Scan for the cell matching the given text and deliver its (x, y) coordinate at center. 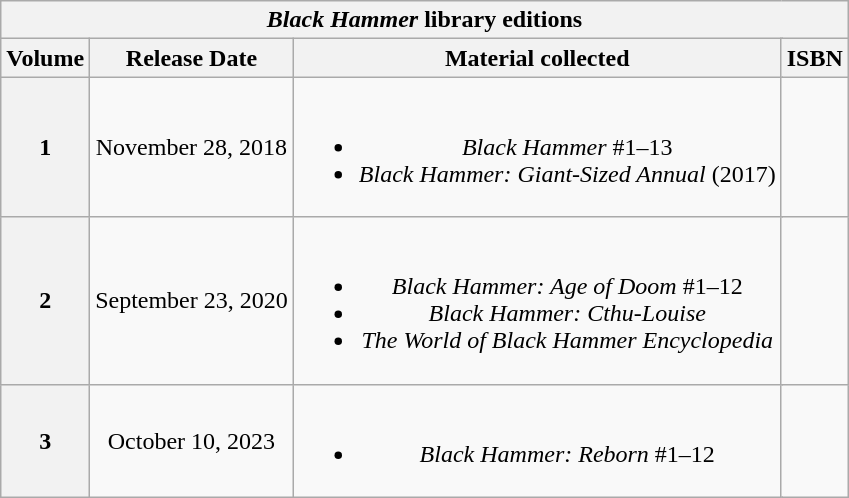
ISBN (814, 58)
November 28, 2018 (192, 147)
Black Hammer: Reborn #1–12 (537, 440)
Volume (46, 58)
Black Hammer #1–13Black Hammer: Giant-Sized Annual (2017) (537, 147)
1 (46, 147)
Black Hammer library editions (425, 20)
October 10, 2023 (192, 440)
3 (46, 440)
September 23, 2020 (192, 300)
Black Hammer: Age of Doom #1–12Black Hammer: Cthu-LouiseThe World of Black Hammer Encyclopedia (537, 300)
Material collected (537, 58)
Release Date (192, 58)
2 (46, 300)
